Provide the [x, y] coordinate of the cell's center where the given text is located.  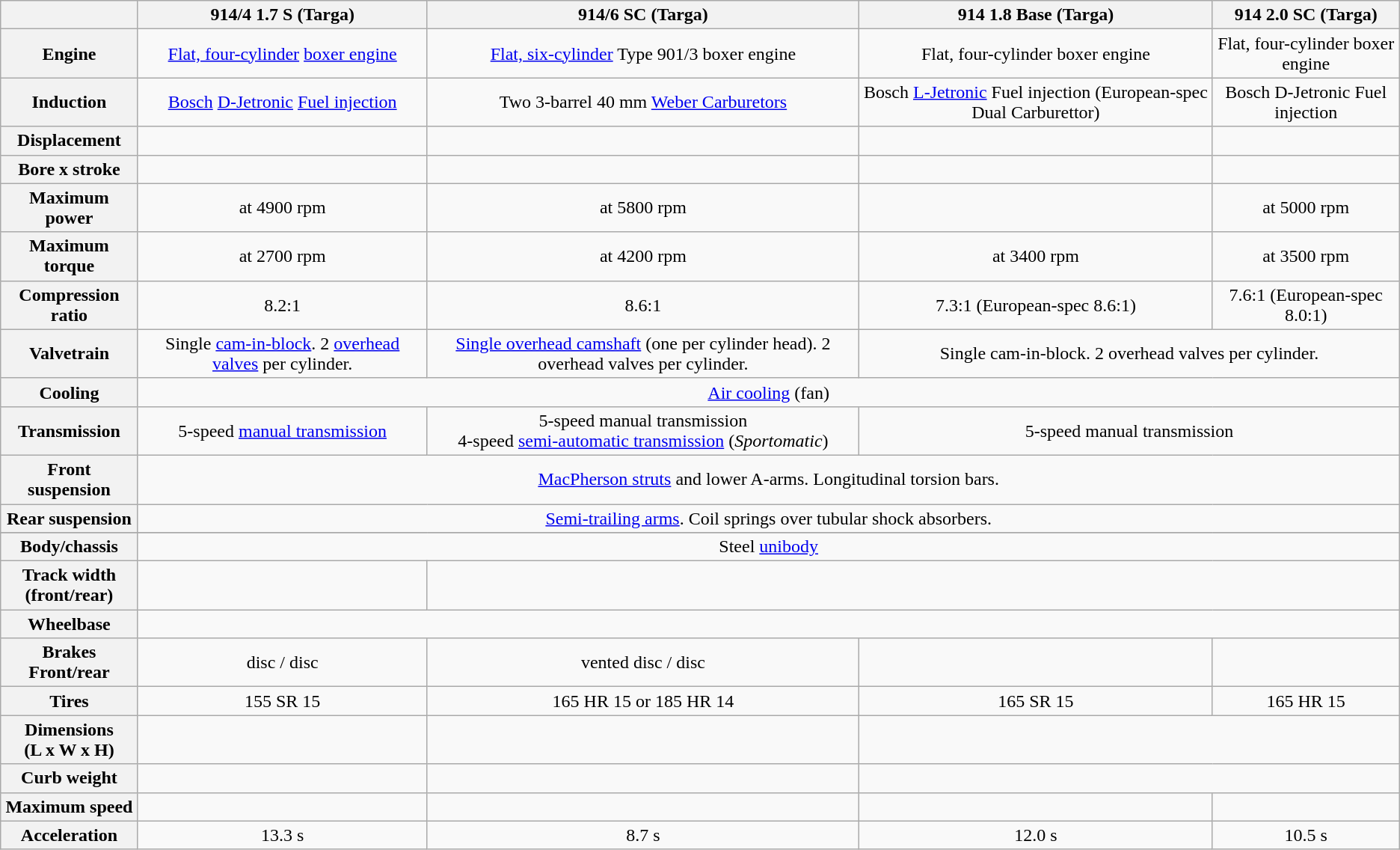
10.5 s [1306, 835]
Maximum speed [69, 807]
914 2.0 SC (Targa) [1306, 15]
155 SR 15 [283, 701]
Body/chassis [69, 547]
Curb weight [69, 778]
Valvetrain [69, 353]
at 2700 rpm [283, 256]
Single overhead camshaft (one per cylinder head). 2 overhead valves per cylinder. [643, 353]
8.2:1 [283, 305]
Bosch L-Jetronic Fuel injection (European-spec Dual Carburettor) [1036, 102]
Displacement [69, 141]
Engine [69, 54]
Two 3-barrel 40 mm Weber Carburetors [643, 102]
Transmission [69, 431]
12.0 s [1036, 835]
Bore x stroke [69, 169]
13.3 s [283, 835]
Front suspension [69, 479]
165 HR 15 [1306, 701]
5-speed manual transmission4-speed semi-automatic transmission (Sportomatic) [643, 431]
8.6:1 [643, 305]
at 3500 rpm [1306, 256]
Compression ratio [69, 305]
Induction [69, 102]
165 HR 15 or 185 HR 14 [643, 701]
Acceleration [69, 835]
914/6 SC (Targa) [643, 15]
914/4 1.7 S (Targa) [283, 15]
Track width(front/rear) [69, 585]
Flat, six-cylinder Type 901/3 boxer engine [643, 54]
7.6:1 (European-spec 8.0:1) [1306, 305]
Wheelbase [69, 624]
Tires [69, 701]
Semi-trailing arms. Coil springs over tubular shock absorbers. [769, 519]
BrakesFront/rear [69, 663]
Dimensions(L x W x H) [69, 739]
at 4900 rpm [283, 208]
MacPherson struts and lower A-arms. Longitudinal torsion bars. [769, 479]
7.3:1 (European-spec 8.6:1) [1036, 305]
disc / disc [283, 663]
914 1.8 Base (Targa) [1036, 15]
vented disc / disc [643, 663]
8.7 s [643, 835]
Maximum torque [69, 256]
Maximum power [69, 208]
Steel unibody [769, 547]
Air cooling (fan) [769, 392]
at 5800 rpm [643, 208]
at 3400 rpm [1036, 256]
Rear suspension [69, 519]
Cooling [69, 392]
at 5000 rpm [1306, 208]
165 SR 15 [1036, 701]
at 4200 rpm [643, 256]
